Determine the [x, y] coordinate at the center of the cell enclosing the given text.  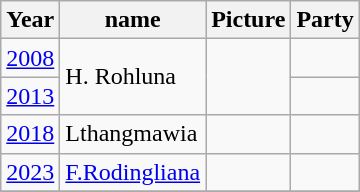
2013 [30, 96]
Year [30, 20]
Lthangmawia [133, 134]
2023 [30, 172]
Party [325, 20]
Picture [248, 20]
name [133, 20]
2018 [30, 134]
H. Rohluna [133, 77]
F.Rodingliana [133, 172]
2008 [30, 58]
